Return the [x, y] coordinate for the center point of the cell that contains the specified text.  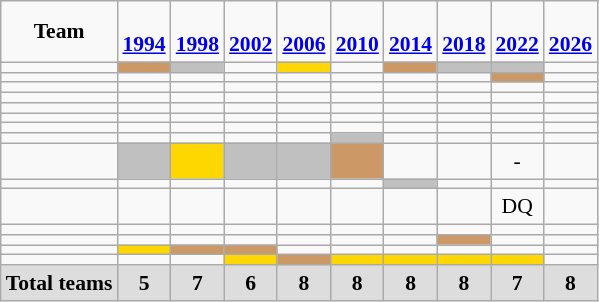
DQ [516, 207]
2026 [570, 32]
2014 [410, 32]
Total teams [60, 283]
1998 [198, 32]
- [516, 161]
2018 [464, 32]
2006 [304, 32]
5 [144, 283]
1994 [144, 32]
2010 [358, 32]
6 [250, 283]
Team [60, 32]
2002 [250, 32]
2022 [516, 32]
